Output the [x, y] coordinate of the center of the cell containing the given text.  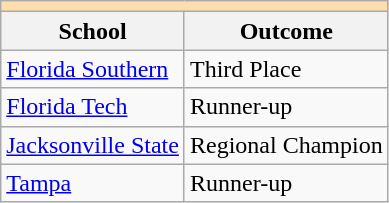
Outcome [286, 31]
Florida Tech [93, 107]
Regional Champion [286, 145]
Tampa [93, 183]
Florida Southern [93, 69]
Jacksonville State [93, 145]
Third Place [286, 69]
School [93, 31]
